Return (X, Y) of the center of cell containing provided text 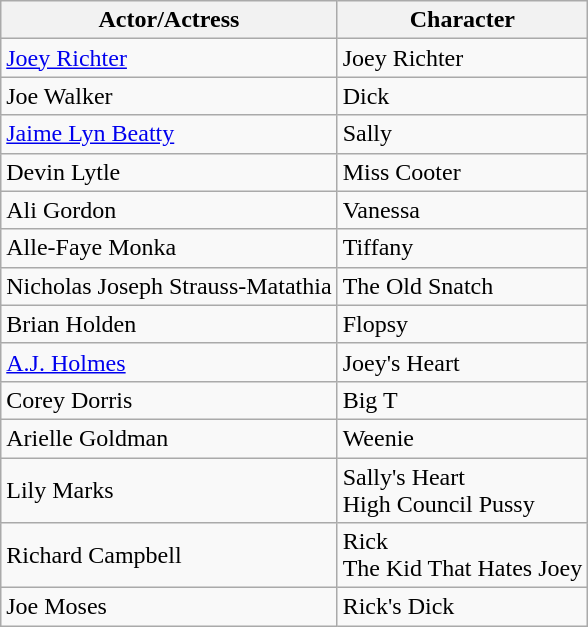
Ali Gordon (169, 210)
Nicholas Joseph Strauss-Matathia (169, 286)
Richard Campbell (169, 556)
Weenie (462, 438)
Corey Dorris (169, 400)
Brian Holden (169, 324)
Jaime Lyn Beatty (169, 134)
Sally (462, 134)
Character (462, 20)
Flopsy (462, 324)
A.J. Holmes (169, 362)
Actor/Actress (169, 20)
Lily Marks (169, 490)
Tiffany (462, 248)
Vanessa (462, 210)
Arielle Goldman (169, 438)
Joe Walker (169, 96)
Alle-Faye Monka (169, 248)
RickThe Kid That Hates Joey (462, 556)
Rick's Dick (462, 607)
Dick (462, 96)
Joe Moses (169, 607)
Devin Lytle (169, 172)
The Old Snatch (462, 286)
Sally's HeartHigh Council Pussy (462, 490)
Big T (462, 400)
Joey's Heart (462, 362)
Miss Cooter (462, 172)
